Detect which cell encompasses the target text, then output its (x, y) center coordinate. 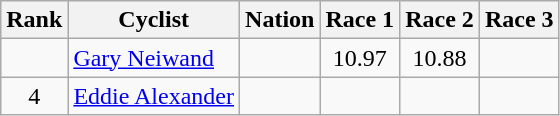
Gary Neiwand (154, 58)
Race 2 (440, 20)
4 (34, 96)
Cyclist (154, 20)
Nation (280, 20)
Race 1 (360, 20)
Race 3 (519, 20)
Rank (34, 20)
10.88 (440, 58)
10.97 (360, 58)
Eddie Alexander (154, 96)
